For the text-containing cell, return its midpoint in [x, y] coordinate format. 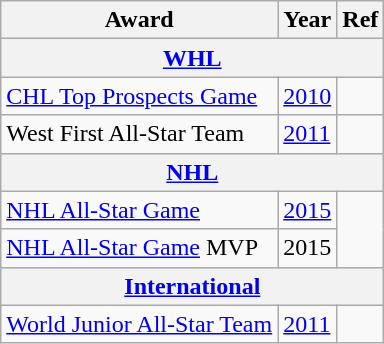
NHL All-Star Game [140, 210]
Year [308, 20]
CHL Top Prospects Game [140, 96]
WHL [192, 58]
World Junior All-Star Team [140, 324]
2010 [308, 96]
Ref [360, 20]
International [192, 286]
NHL [192, 172]
West First All-Star Team [140, 134]
Award [140, 20]
NHL All-Star Game MVP [140, 248]
